Capture the cell that displays the provided text and extract its [x, y] central coordinate. 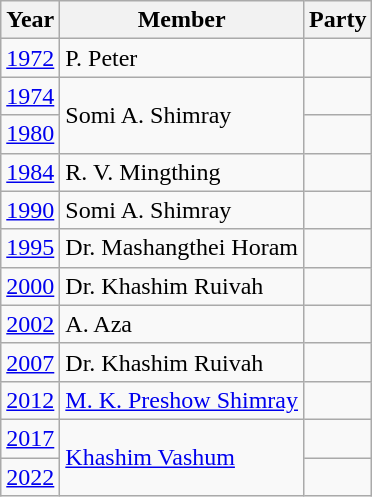
1974 [30, 96]
Khashim Vashum [182, 457]
1980 [30, 134]
1995 [30, 248]
2017 [30, 438]
R. V. Mingthing [182, 172]
2012 [30, 400]
2007 [30, 362]
2002 [30, 324]
1984 [30, 172]
2000 [30, 286]
Dr. Mashangthei Horam [182, 248]
Member [182, 20]
2022 [30, 477]
P. Peter [182, 58]
Party [338, 20]
A. Aza [182, 324]
Year [30, 20]
1972 [30, 58]
M. K. Preshow Shimray [182, 400]
1990 [30, 210]
